Pinpoint the cell where the given text exists, returning its (X, Y) midpoint coordinate. 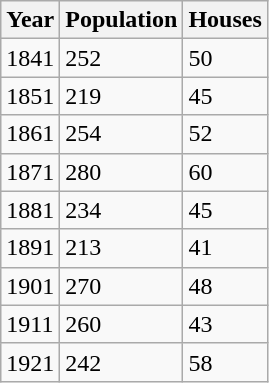
254 (122, 134)
1921 (30, 362)
58 (225, 362)
43 (225, 324)
234 (122, 210)
50 (225, 58)
1891 (30, 248)
52 (225, 134)
270 (122, 286)
1871 (30, 172)
Year (30, 20)
1901 (30, 286)
1881 (30, 210)
260 (122, 324)
Houses (225, 20)
252 (122, 58)
1861 (30, 134)
213 (122, 248)
219 (122, 96)
1851 (30, 96)
Population (122, 20)
60 (225, 172)
1911 (30, 324)
48 (225, 286)
242 (122, 362)
280 (122, 172)
41 (225, 248)
1841 (30, 58)
